Determine the (X, Y) coordinate at the center of the cell enclosing the given text.  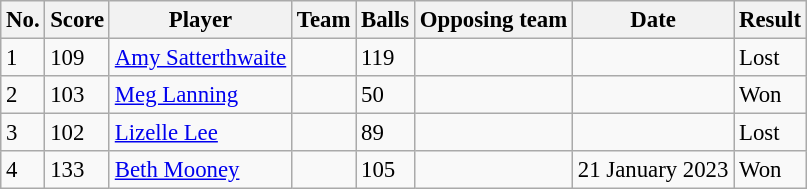
Player (200, 20)
Team (324, 20)
105 (386, 170)
No. (23, 20)
3 (23, 133)
1 (23, 58)
50 (386, 95)
4 (23, 170)
89 (386, 133)
Result (770, 20)
Score (78, 20)
102 (78, 133)
Date (654, 20)
Lizelle Lee (200, 133)
119 (386, 58)
Amy Satterthwaite (200, 58)
Beth Mooney (200, 170)
Balls (386, 20)
21 January 2023 (654, 170)
2 (23, 95)
Meg Lanning (200, 95)
133 (78, 170)
Opposing team (493, 20)
109 (78, 58)
103 (78, 95)
